Determine the [x, y] coordinate at the center of the cell enclosing the given text.  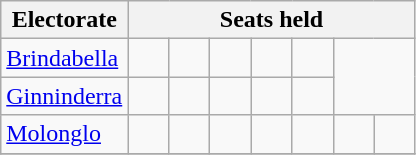
Ginninderra [64, 96]
Electorate [64, 20]
Molonglo [64, 134]
Seats held [272, 20]
Brindabella [64, 58]
